Search for the cell housing the specified text and yield its (x, y) center coordinate. 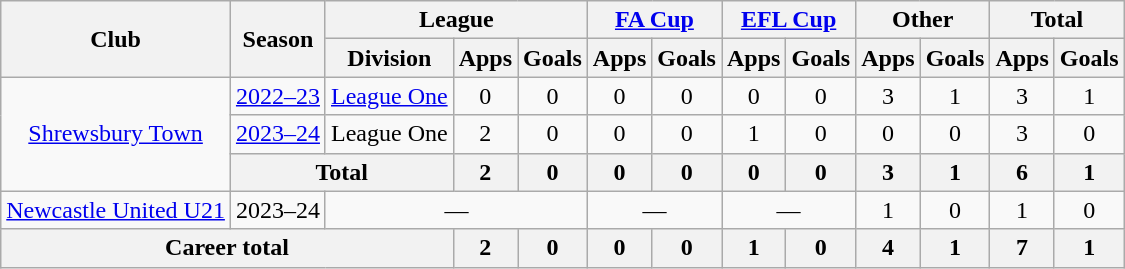
Newcastle United U21 (116, 210)
Career total (227, 248)
Other (923, 20)
Shrewsbury Town (116, 134)
4 (888, 248)
Club (116, 39)
Division (389, 58)
7 (1022, 248)
FA Cup (654, 20)
League (456, 20)
2022–23 (278, 96)
6 (1022, 172)
EFL Cup (789, 20)
Season (278, 39)
